Return [X, Y] of the center of cell containing provided text 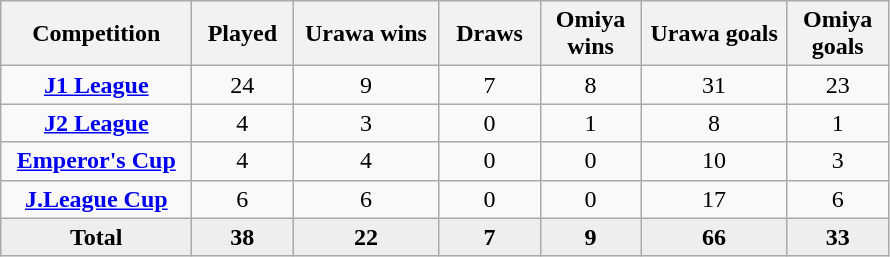
J2 League [96, 123]
Competition [96, 34]
J1 League [96, 85]
24 [242, 85]
Urawa goals [714, 34]
Played [242, 34]
Omiya wins [590, 34]
Total [96, 237]
23 [838, 85]
17 [714, 199]
22 [366, 237]
66 [714, 237]
33 [838, 237]
J.League Cup [96, 199]
Omiya goals [838, 34]
Emperor's Cup [96, 161]
38 [242, 237]
Urawa wins [366, 34]
10 [714, 161]
31 [714, 85]
Draws [490, 34]
